Locate the cell with the specified text and output its [X, Y] center coordinate. 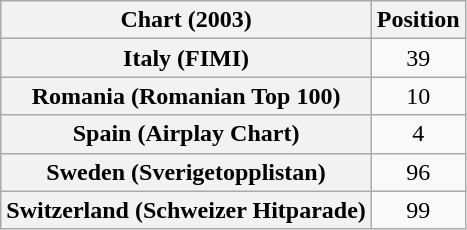
Sweden (Sverigetopplistan) [186, 172]
Position [418, 20]
99 [418, 210]
4 [418, 134]
Spain (Airplay Chart) [186, 134]
39 [418, 58]
10 [418, 96]
Italy (FIMI) [186, 58]
Switzerland (Schweizer Hitparade) [186, 210]
Chart (2003) [186, 20]
Romania (Romanian Top 100) [186, 96]
96 [418, 172]
